Return (X, Y) of the center of cell containing provided text 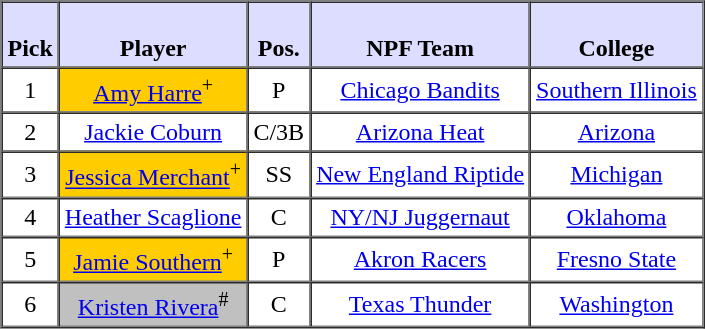
Jackie Coburn (154, 132)
1 (30, 90)
Fresno State (616, 258)
Chicago Bandits (420, 90)
5 (30, 258)
New England Riptide (420, 174)
Oklahoma (616, 216)
SS (278, 174)
2 (30, 132)
Southern Illinois (616, 90)
Pos. (278, 35)
Arizona (616, 132)
Heather Scaglione (154, 216)
Jessica Merchant+ (154, 174)
6 (30, 304)
Arizona Heat (420, 132)
Pick (30, 35)
4 (30, 216)
Akron Racers (420, 258)
Michigan (616, 174)
NPF Team (420, 35)
College (616, 35)
Amy Harre+ (154, 90)
C/3B (278, 132)
Jamie Southern+ (154, 258)
Player (154, 35)
NY/NJ Juggernaut (420, 216)
Kristen Rivera# (154, 304)
Washington (616, 304)
Texas Thunder (420, 304)
3 (30, 174)
